Provide the [x, y] coordinate of the cell's center where the given text is located.  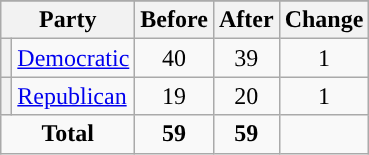
19 [174, 96]
After [246, 20]
40 [174, 58]
Before [174, 20]
39 [246, 58]
20 [246, 96]
Total [68, 134]
Republican [74, 96]
Change [324, 20]
Party [68, 20]
Democratic [74, 58]
